Return (x, y) of the center of cell containing provided text 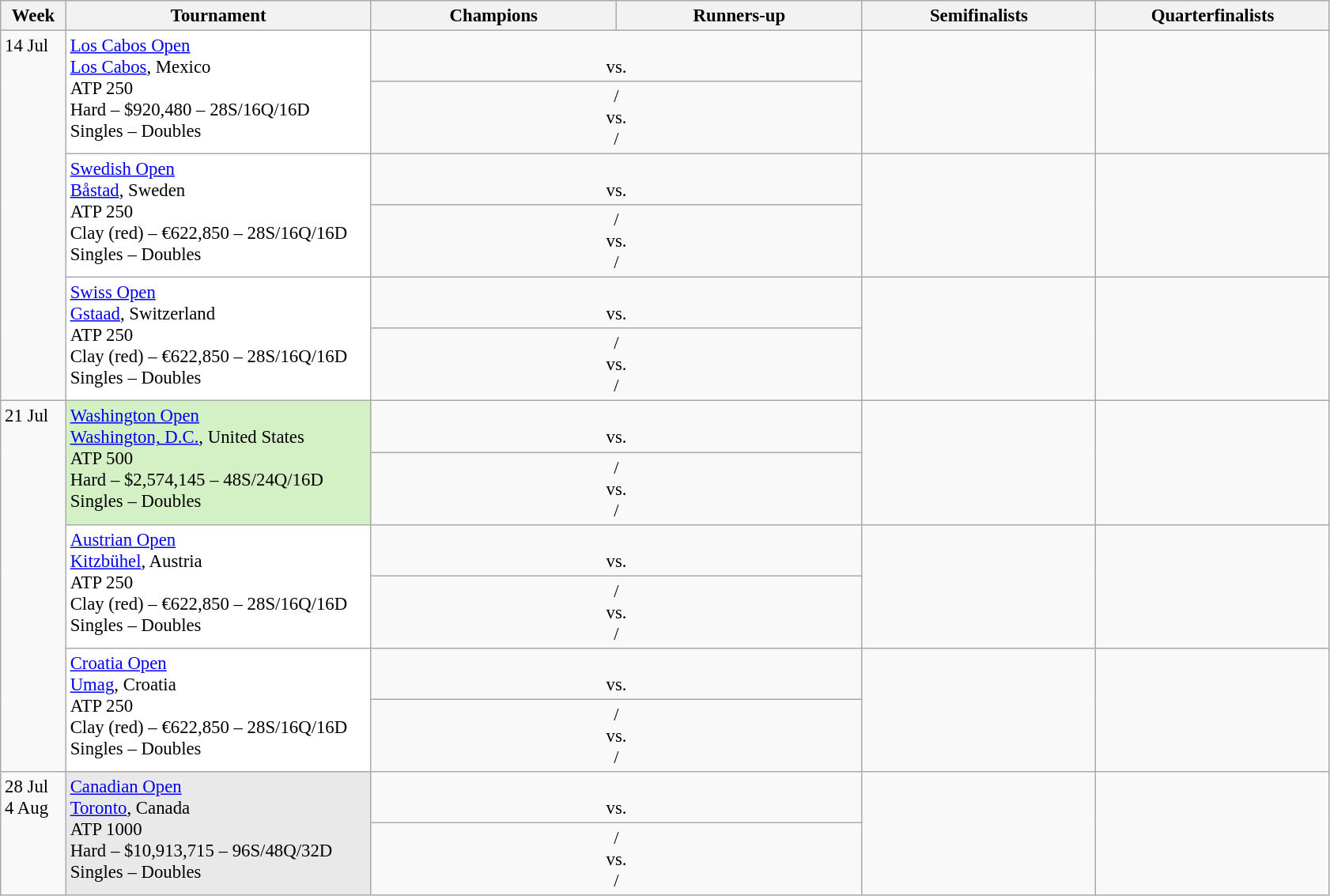
Semifinalists (979, 16)
Week (33, 16)
14 Jul (33, 217)
Austrian OpenKitzbühel, AustriaATP 250Clay (red) – €622,850 – 28S/16Q/16DSingles – Doubles (218, 586)
Canadian OpenToronto, CanadaATP 1000Hard – $10,913,715 – 96S/48Q/32DSingles – Doubles (218, 834)
Los Cabos OpenLos Cabos, MexicoATP 250Hard – $920,480 – 28S/16Q/16DSingles – Doubles (218, 93)
Swedish OpenBåstad, SwedenATP 250Clay (red) – €622,850 – 28S/16Q/16DSingles – Doubles (218, 216)
Tournament (218, 16)
Swiss OpenGstaad, SwitzerlandATP 250Clay (red) – €622,850 – 28S/16Q/16DSingles – Doubles (218, 339)
Champions (493, 16)
21 Jul (33, 587)
Washington OpenWashington, D.C., United StatesATP 500Hard – $2,574,145 – 48S/24Q/16DSingles – Doubles (218, 463)
Quarterfinalists (1213, 16)
28 Jul4 Aug (33, 834)
Croatia OpenUmag, CroatiaATP 250Clay (red) – €622,850 – 28S/16Q/16DSingles – Doubles (218, 709)
Runners-up (740, 16)
